Output the [X, Y] coordinate of the center of the cell containing the given text.  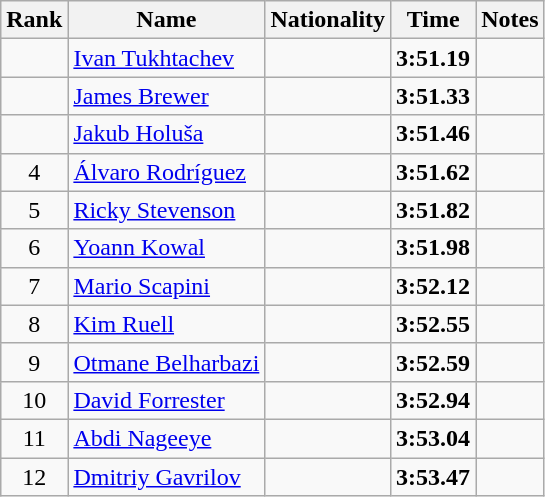
11 [34, 438]
9 [34, 362]
3:52.12 [434, 286]
6 [34, 248]
Kim Ruell [166, 324]
Rank [34, 20]
3:51.46 [434, 134]
10 [34, 400]
Ivan Tukhtachev [166, 58]
3:53.47 [434, 477]
4 [34, 172]
Dmitriy Gavrilov [166, 477]
8 [34, 324]
Name [166, 20]
3:51.82 [434, 210]
Nationality [328, 20]
3:52.55 [434, 324]
Abdi Nageeye [166, 438]
David Forrester [166, 400]
Time [434, 20]
3:52.94 [434, 400]
3:52.59 [434, 362]
Jakub Holuša [166, 134]
3:51.33 [434, 96]
Ricky Stevenson [166, 210]
Yoann Kowal [166, 248]
Mario Scapini [166, 286]
James Brewer [166, 96]
3:53.04 [434, 438]
3:51.19 [434, 58]
Álvaro Rodríguez [166, 172]
3:51.62 [434, 172]
12 [34, 477]
Otmane Belharbazi [166, 362]
Notes [510, 20]
5 [34, 210]
7 [34, 286]
3:51.98 [434, 248]
